Capture the cell that displays the provided text and extract its [x, y] central coordinate. 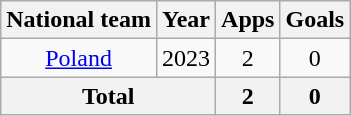
Poland [79, 58]
Goals [315, 20]
National team [79, 20]
2023 [186, 58]
Total [108, 96]
Year [186, 20]
Apps [248, 20]
